Identify which cell holds the provided text, then report its [x, y] central coordinate. 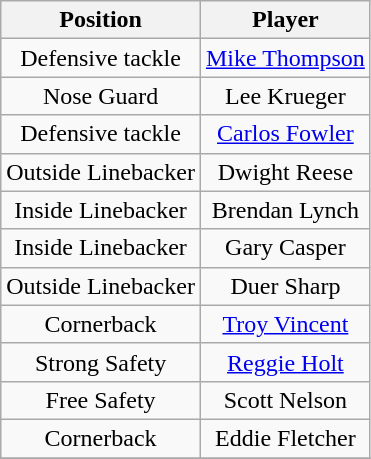
Nose Guard [101, 96]
Player [285, 20]
Lee Krueger [285, 96]
Troy Vincent [285, 324]
Free Safety [101, 400]
Eddie Fletcher [285, 438]
Duer Sharp [285, 286]
Gary Casper [285, 248]
Brendan Lynch [285, 210]
Scott Nelson [285, 400]
Position [101, 20]
Dwight Reese [285, 172]
Reggie Holt [285, 362]
Strong Safety [101, 362]
Mike Thompson [285, 58]
Carlos Fowler [285, 134]
